Provide the (x, y) coordinate of the cell's center where the given text is located.  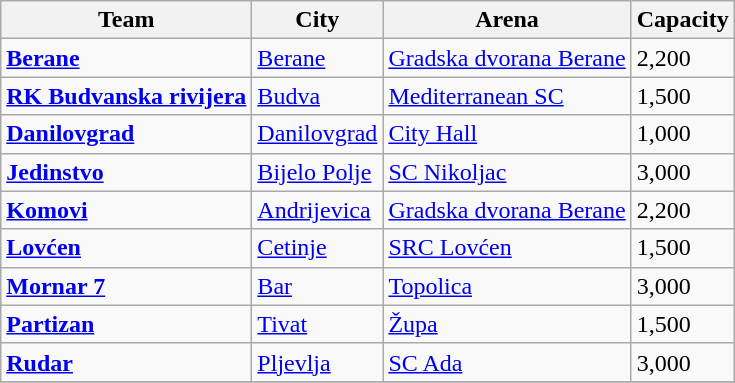
Lovćen (126, 248)
Bijelo Polje (318, 172)
Andrijevica (318, 210)
Župa (507, 324)
Komovi (126, 210)
Tivat (318, 324)
1,000 (682, 134)
City (318, 20)
SC Nikoljac (507, 172)
Rudar (126, 362)
Budva (318, 96)
RK Budvanska rivijera (126, 96)
Mediterranean SC (507, 96)
SRC Lovćen (507, 248)
Arena (507, 20)
Pljevlja (318, 362)
SC Ada (507, 362)
Mornar 7 (126, 286)
Bar (318, 286)
Capacity (682, 20)
Topolica (507, 286)
Cetinje (318, 248)
Partizan (126, 324)
City Hall (507, 134)
Jedinstvo (126, 172)
Team (126, 20)
